Identify which cell holds the provided text, then report its [X, Y] central coordinate. 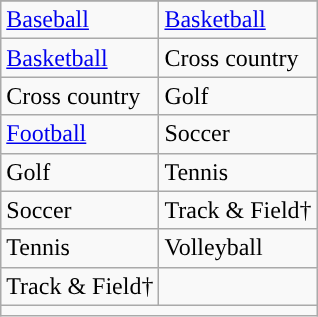
Baseball [80, 20]
Volleyball [238, 248]
Football [80, 134]
